Search for the cell housing the specified text and yield its (X, Y) center coordinate. 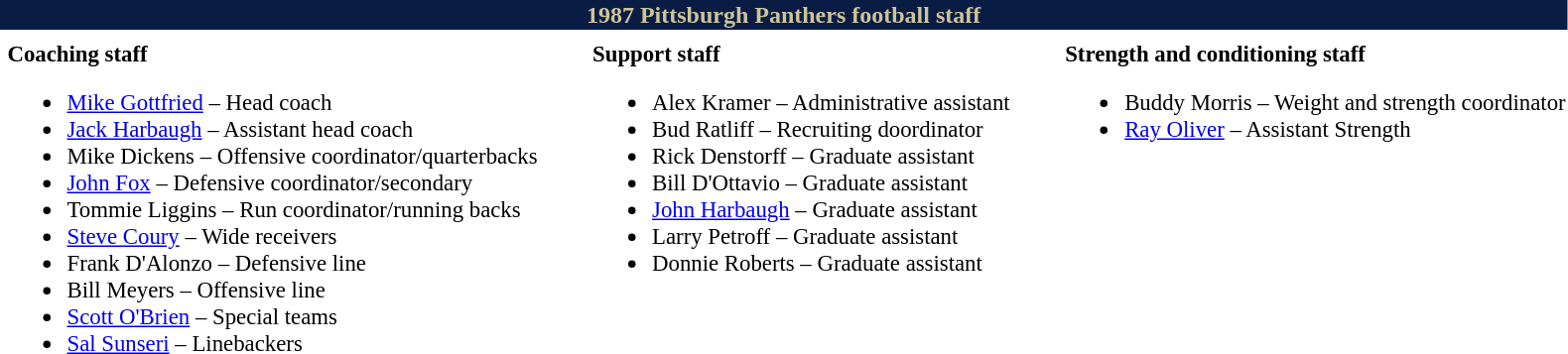
1987 Pittsburgh Panthers football staff (784, 15)
